For the text-containing cell, return its midpoint in [x, y] coordinate format. 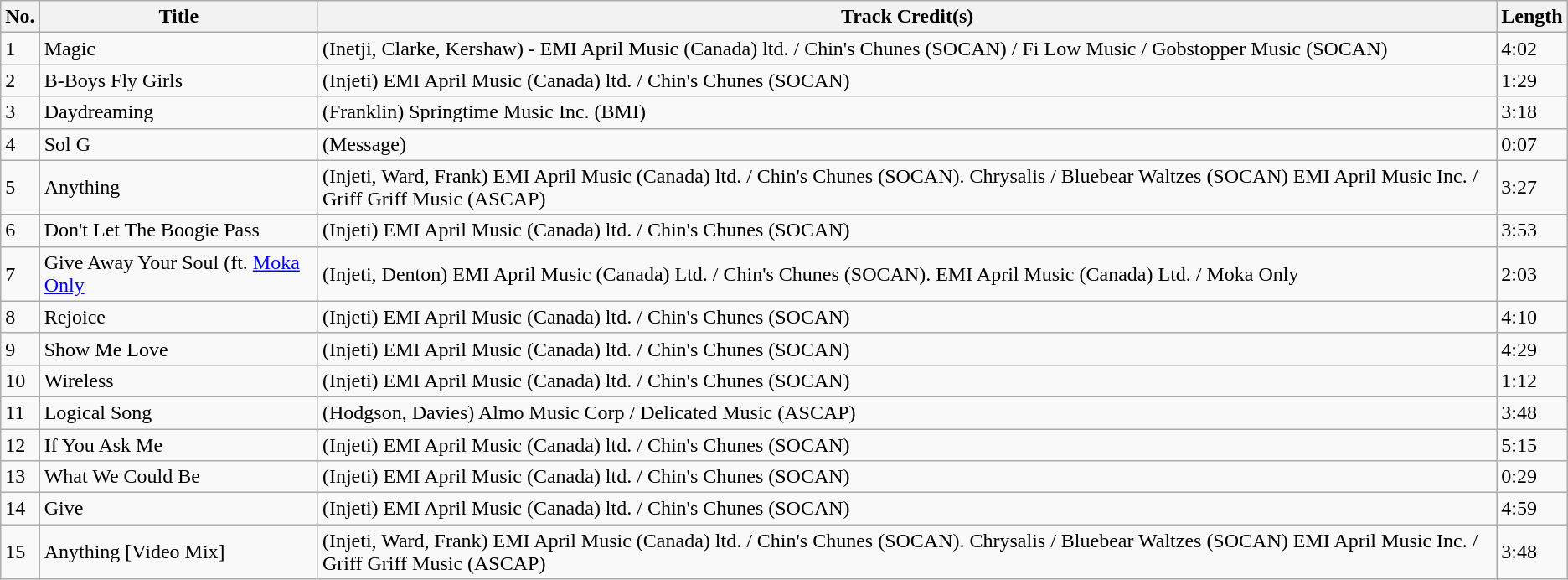
Show Me Love [178, 349]
(Message) [906, 144]
6 [20, 230]
3:18 [1532, 112]
2:03 [1532, 273]
5:15 [1532, 445]
(Hodgson, Davies) Almo Music Corp / Delicated Music (ASCAP) [906, 412]
Don't Let The Boogie Pass [178, 230]
4 [20, 144]
7 [20, 273]
3 [20, 112]
(Injeti, Denton) EMI April Music (Canada) Ltd. / Chin's Chunes (SOCAN). EMI April Music (Canada) Ltd. / Moka Only [906, 273]
Track Credit(s) [906, 17]
No. [20, 17]
Magic [178, 49]
15 [20, 552]
0:29 [1532, 477]
4:10 [1532, 317]
Daydreaming [178, 112]
Title [178, 17]
8 [20, 317]
4:02 [1532, 49]
Wireless [178, 381]
Anything [178, 188]
2 [20, 80]
4:59 [1532, 509]
11 [20, 412]
Rejoice [178, 317]
Give [178, 509]
9 [20, 349]
1 [20, 49]
B-Boys Fly Girls [178, 80]
If You Ask Me [178, 445]
Logical Song [178, 412]
3:27 [1532, 188]
What We Could Be [178, 477]
13 [20, 477]
Anything [Video Mix] [178, 552]
14 [20, 509]
Give Away Your Soul (ft. Moka Only [178, 273]
0:07 [1532, 144]
Length [1532, 17]
(Franklin) Springtime Music Inc. (BMI) [906, 112]
10 [20, 381]
4:29 [1532, 349]
Sol G [178, 144]
1:29 [1532, 80]
(Inetji, Clarke, Kershaw) - EMI April Music (Canada) ltd. / Chin's Chunes (SOCAN) / Fi Low Music / Gobstopper Music (SOCAN) [906, 49]
3:53 [1532, 230]
1:12 [1532, 381]
5 [20, 188]
12 [20, 445]
